Output the (X, Y) coordinate of the center of the cell containing the given text.  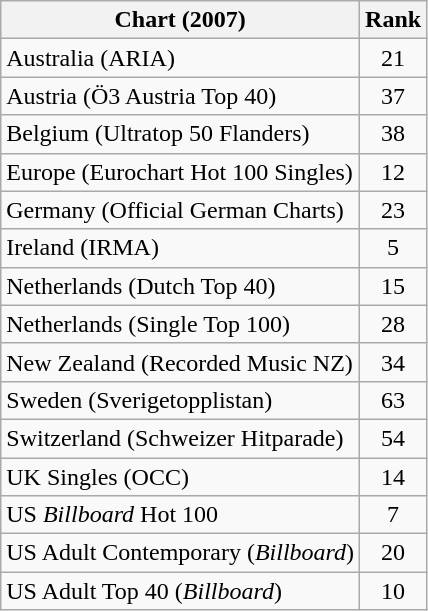
Netherlands (Single Top 100) (180, 324)
14 (394, 477)
Chart (2007) (180, 20)
Sweden (Sverigetopplistan) (180, 400)
63 (394, 400)
23 (394, 210)
21 (394, 58)
Switzerland (Schweizer Hitparade) (180, 438)
34 (394, 362)
New Zealand (Recorded Music NZ) (180, 362)
5 (394, 248)
Australia (ARIA) (180, 58)
38 (394, 134)
Belgium (Ultratop 50 Flanders) (180, 134)
15 (394, 286)
Ireland (IRMA) (180, 248)
US Adult Top 40 (Billboard) (180, 591)
20 (394, 553)
US Billboard Hot 100 (180, 515)
Netherlands (Dutch Top 40) (180, 286)
Austria (Ö3 Austria Top 40) (180, 96)
7 (394, 515)
Germany (Official German Charts) (180, 210)
10 (394, 591)
28 (394, 324)
37 (394, 96)
12 (394, 172)
US Adult Contemporary (Billboard) (180, 553)
54 (394, 438)
Europe (Eurochart Hot 100 Singles) (180, 172)
UK Singles (OCC) (180, 477)
Rank (394, 20)
